Detect which cell encompasses the target text, then output its [X, Y] center coordinate. 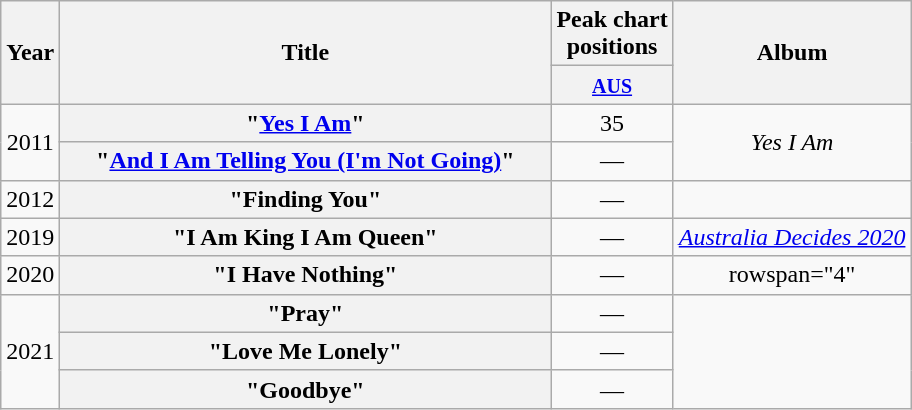
"Goodbye" [306, 389]
Yes I Am [792, 142]
Year [30, 52]
Australia Decides 2020 [792, 237]
"Yes I Am" [306, 123]
2019 [30, 237]
"Finding You" [306, 199]
Peak chartpositions [612, 34]
2012 [30, 199]
"Pray" [306, 313]
"I Am King I Am Queen" [306, 237]
Album [792, 52]
"Love Me Lonely" [306, 351]
2021 [30, 351]
35 [612, 123]
Title [306, 52]
"And I Am Telling You (I'm Not Going)" [306, 161]
2011 [30, 142]
"I Have Nothing" [306, 275]
AUS [612, 85]
2020 [30, 275]
rowspan="4" [792, 275]
